Return [x, y] of the center of cell containing provided text 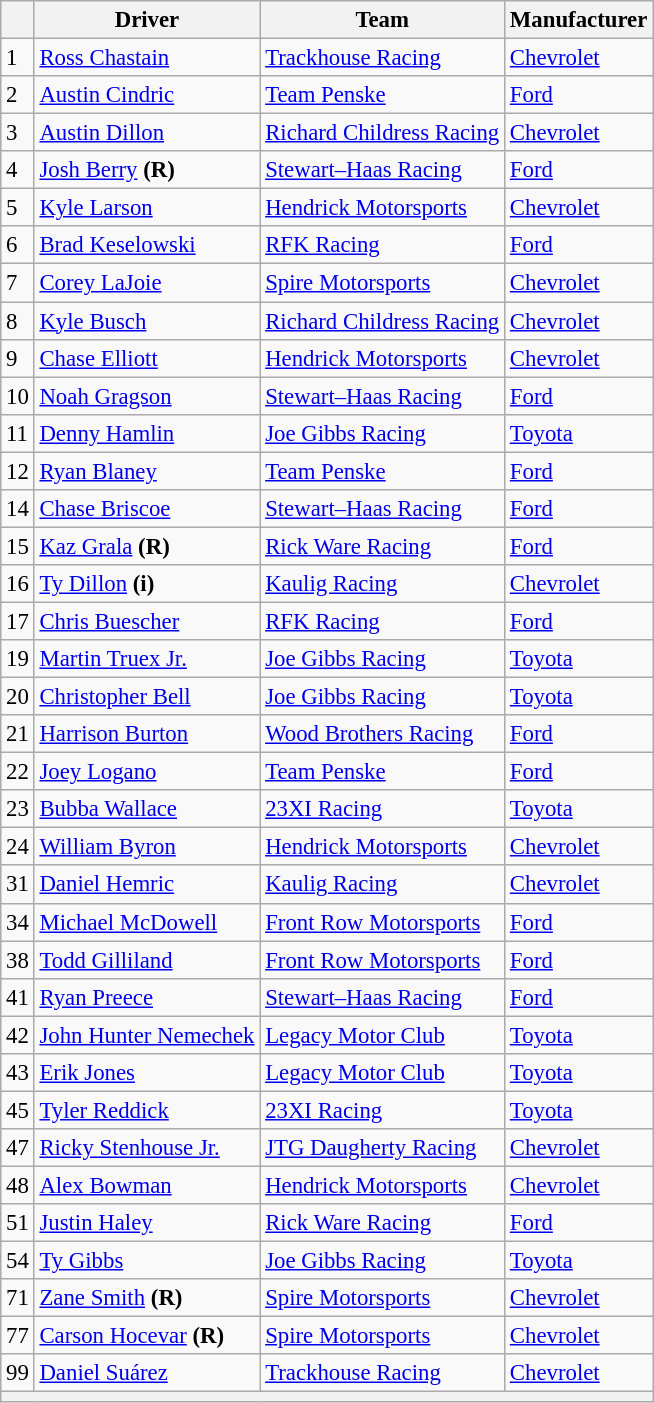
19 [18, 659]
Noah Gragson [147, 396]
11 [18, 433]
Zane Smith (R) [147, 1298]
Denny Hamlin [147, 433]
Wood Brothers Racing [382, 734]
Erik Jones [147, 1073]
15 [18, 546]
Brad Keselowski [147, 245]
21 [18, 734]
Daniel Hemric [147, 885]
Justin Haley [147, 1223]
16 [18, 584]
Chase Briscoe [147, 509]
23 [18, 809]
Alex Bowman [147, 1185]
Ryan Preece [147, 997]
20 [18, 697]
John Hunter Nemechek [147, 1035]
1 [18, 58]
99 [18, 1373]
22 [18, 772]
Austin Dillon [147, 133]
Josh Berry (R) [147, 170]
77 [18, 1336]
3 [18, 133]
45 [18, 1110]
71 [18, 1298]
Bubba Wallace [147, 809]
17 [18, 621]
Joey Logano [147, 772]
54 [18, 1261]
8 [18, 321]
Corey LaJoie [147, 283]
Michael McDowell [147, 922]
34 [18, 922]
Chase Elliott [147, 358]
51 [18, 1223]
38 [18, 960]
Ross Chastain [147, 58]
Kyle Busch [147, 321]
4 [18, 170]
Ty Gibbs [147, 1261]
Kyle Larson [147, 208]
Tyler Reddick [147, 1110]
Harrison Burton [147, 734]
Ryan Blaney [147, 471]
7 [18, 283]
43 [18, 1073]
William Byron [147, 847]
48 [18, 1185]
2 [18, 95]
Manufacturer [579, 20]
24 [18, 847]
41 [18, 997]
Todd Gilliland [147, 960]
Ty Dillon (i) [147, 584]
10 [18, 396]
JTG Daugherty Racing [382, 1148]
Driver [147, 20]
31 [18, 885]
5 [18, 208]
9 [18, 358]
Carson Hocevar (R) [147, 1336]
Ricky Stenhouse Jr. [147, 1148]
Team [382, 20]
Martin Truex Jr. [147, 659]
Kaz Grala (R) [147, 546]
Austin Cindric [147, 95]
6 [18, 245]
14 [18, 509]
Daniel Suárez [147, 1373]
12 [18, 471]
42 [18, 1035]
47 [18, 1148]
Christopher Bell [147, 697]
Chris Buescher [147, 621]
